Output the (X, Y) coordinate of the center of the cell containing the given text.  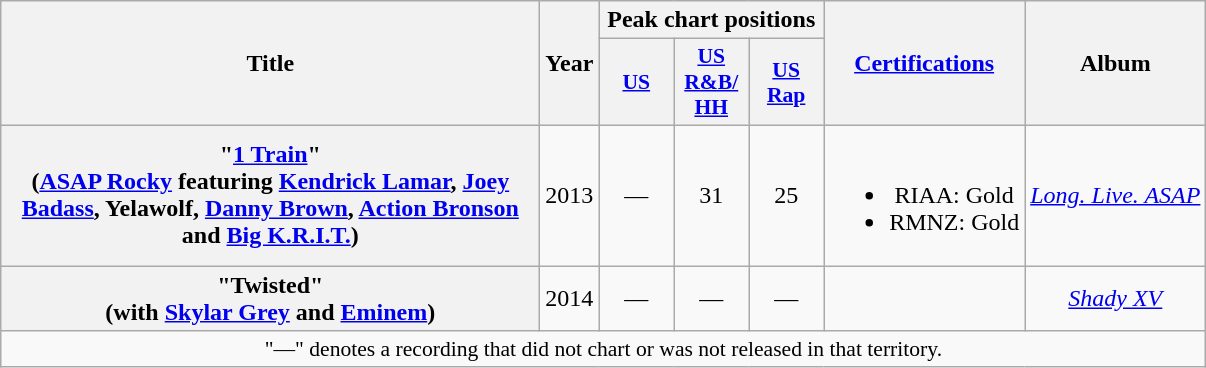
2014 (570, 298)
Shady XV (1116, 298)
US Rap (786, 82)
Certifications (924, 64)
Title (270, 64)
Peak chart positions (712, 20)
2013 (570, 195)
Year (570, 64)
"—" denotes a recording that did not chart or was not released in that territory. (604, 349)
"Twisted"(with Skylar Grey and Eminem) (270, 298)
Album (1116, 64)
Long. Live. ASAP (1116, 195)
31 (712, 195)
25 (786, 195)
US (636, 82)
US R&B/HH (712, 82)
RIAA: GoldRMNZ: Gold (924, 195)
"1 Train"(ASAP Rocky featuring Kendrick Lamar, Joey Badass, Yelawolf, Danny Brown, Action Bronson and Big K.R.I.T.) (270, 195)
